Find where the given text appears and provide that cell's center as [x, y] coordinate. 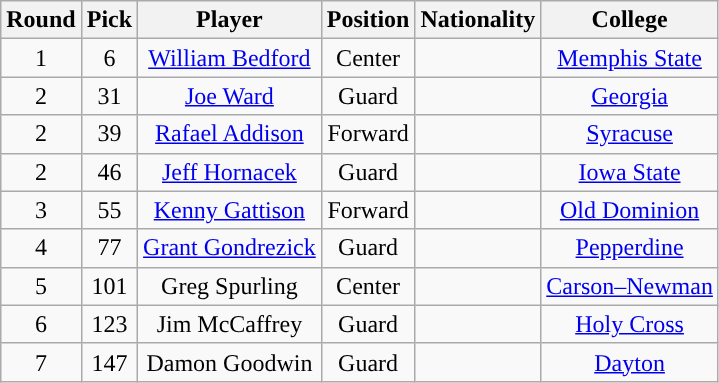
Grant Gondrezick [230, 248]
Pick [109, 20]
Dayton [630, 362]
46 [109, 172]
College [630, 20]
101 [109, 286]
Georgia [630, 96]
Joe Ward [230, 96]
Nationality [478, 20]
Carson–Newman [630, 286]
4 [41, 248]
Old Dominion [630, 210]
7 [41, 362]
77 [109, 248]
3 [41, 210]
147 [109, 362]
Rafael Addison [230, 134]
1 [41, 58]
Iowa State [630, 172]
Damon Goodwin [230, 362]
Holy Cross [630, 324]
William Bedford [230, 58]
Jim McCaffrey [230, 324]
Player [230, 20]
Syracuse [630, 134]
55 [109, 210]
Pepperdine [630, 248]
5 [41, 286]
Greg Spurling [230, 286]
Kenny Gattison [230, 210]
31 [109, 96]
Position [368, 20]
123 [109, 324]
Jeff Hornacek [230, 172]
Memphis State [630, 58]
Round [41, 20]
39 [109, 134]
